Return (x, y) of the center of cell containing provided text 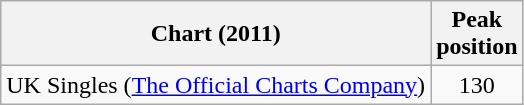
Peakposition (477, 34)
Chart (2011) (216, 34)
UK Singles (The Official Charts Company) (216, 85)
130 (477, 85)
